Capture the cell that displays the provided text and extract its [x, y] central coordinate. 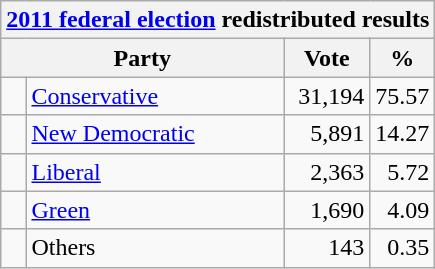
31,194 [327, 96]
Conservative [155, 96]
5.72 [402, 172]
2011 federal election redistributed results [218, 20]
Party [142, 58]
Vote [327, 58]
Green [155, 210]
5,891 [327, 134]
0.35 [402, 248]
Liberal [155, 172]
Others [155, 248]
% [402, 58]
1,690 [327, 210]
75.57 [402, 96]
2,363 [327, 172]
14.27 [402, 134]
New Democratic [155, 134]
4.09 [402, 210]
143 [327, 248]
